Output the (x, y) coordinate of the center of the cell containing the given text.  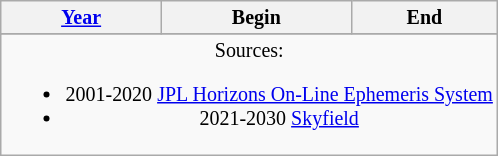
End (424, 18)
Year (82, 18)
Begin (256, 18)
Sources:2001-2020 JPL Horizons On-Line Ephemeris System2021-2030 Skyfield (250, 96)
